Return (x, y) of the center of cell containing provided text 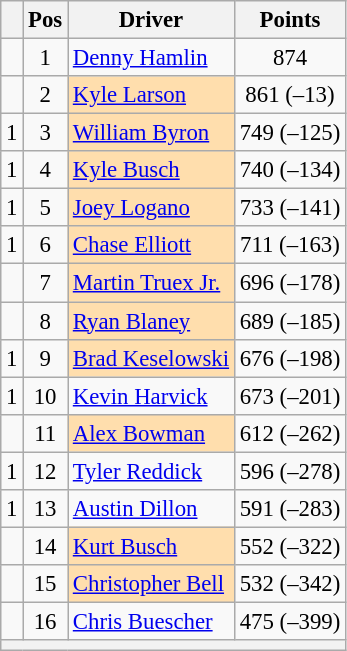
612 (–262) (290, 433)
16 (46, 621)
4 (46, 170)
8 (46, 321)
596 (–278) (290, 471)
Kyle Busch (152, 170)
Joey Logano (152, 208)
Points (290, 20)
711 (–163) (290, 245)
2 (46, 95)
10 (46, 396)
5 (46, 208)
Brad Keselowski (152, 358)
13 (46, 509)
Pos (46, 20)
Ryan Blaney (152, 321)
9 (46, 358)
William Byron (152, 133)
676 (–198) (290, 358)
673 (–201) (290, 396)
6 (46, 245)
7 (46, 283)
552 (–322) (290, 546)
Kurt Busch (152, 546)
740 (–134) (290, 170)
Driver (152, 20)
749 (–125) (290, 133)
Austin Dillon (152, 509)
11 (46, 433)
14 (46, 546)
Chase Elliott (152, 245)
874 (290, 58)
15 (46, 584)
12 (46, 471)
696 (–178) (290, 283)
Martin Truex Jr. (152, 283)
475 (–399) (290, 621)
Chris Buescher (152, 621)
532 (–342) (290, 584)
591 (–283) (290, 509)
Kyle Larson (152, 95)
3 (46, 133)
Denny Hamlin (152, 58)
Tyler Reddick (152, 471)
Christopher Bell (152, 584)
Alex Bowman (152, 433)
861 (–13) (290, 95)
689 (–185) (290, 321)
Kevin Harvick (152, 396)
733 (–141) (290, 208)
